Search for the cell housing the specified text and yield its [x, y] center coordinate. 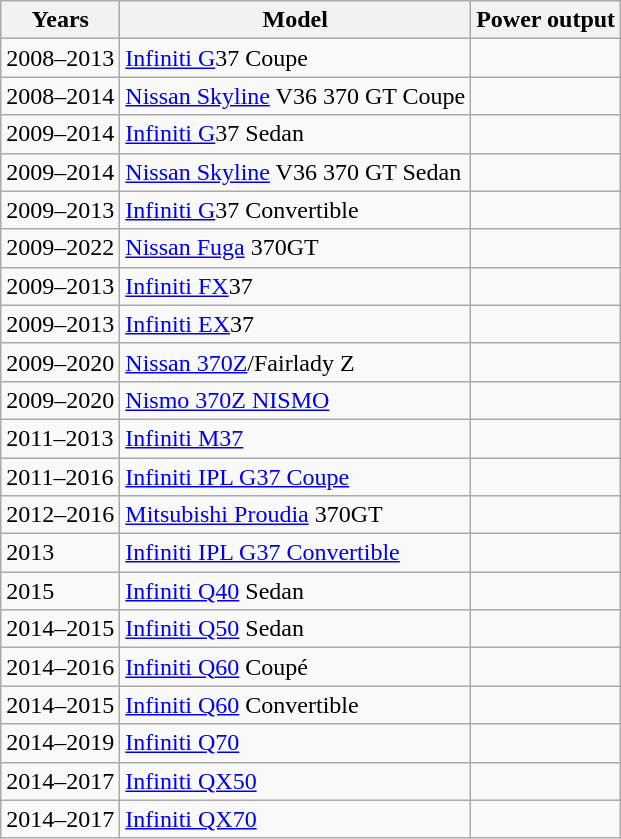
Infiniti FX37 [296, 286]
Infiniti QX70 [296, 819]
Nissan Fuga 370GT [296, 248]
Model [296, 20]
Infiniti EX37 [296, 324]
Infiniti IPL G37 Convertible [296, 553]
Infiniti Q50 Sedan [296, 629]
Infiniti Q40 Sedan [296, 591]
2011–2016 [60, 477]
Infiniti M37 [296, 438]
Infiniti Q60 Convertible [296, 705]
Nismo 370Z NISMO [296, 400]
2012–2016 [60, 515]
Infiniti Q60 Coupé [296, 667]
2014–2019 [60, 743]
2011–2013 [60, 438]
Nissan 370Z/Fairlady Z [296, 362]
Power output [546, 20]
2014–2016 [60, 667]
Nissan Skyline V36 370 GT Sedan [296, 172]
Infiniti G37 Coupe [296, 58]
Infiniti QX50 [296, 781]
Mitsubishi Proudia 370GT [296, 515]
2009–2022 [60, 248]
Nissan Skyline V36 370 GT Coupe [296, 96]
Infiniti IPL G37 Coupe [296, 477]
Infiniti Q70 [296, 743]
2008–2013 [60, 58]
2008–2014 [60, 96]
Years [60, 20]
Infiniti G37 Convertible [296, 210]
2013 [60, 553]
Infiniti G37 Sedan [296, 134]
2015 [60, 591]
